Provide the (X, Y) coordinate of the cell's center where the given text is located.  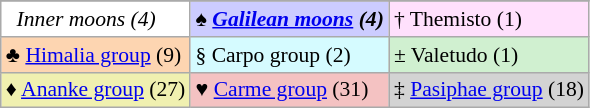
† Themisto (1) (489, 19)
♥ Carme group (31) (290, 90)
♦ Ananke group (27) (96, 90)
♣ Himalia group (9) (96, 54)
Inner moons (4) (96, 19)
♠ Galilean moons (4) (290, 19)
§ Carpo group (2) (290, 54)
‡ Pasiphae group (18) (489, 90)
± Valetudo (1) (489, 54)
